Provide the [X, Y] coordinate of the cell's center where the given text is located.  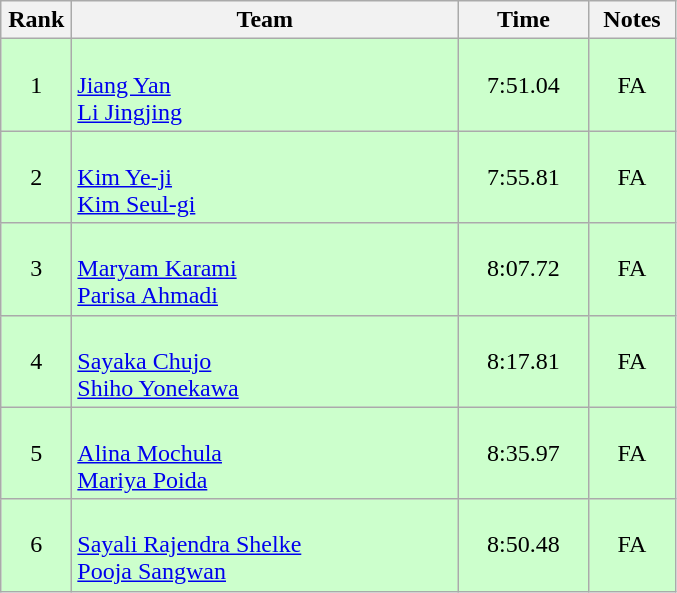
4 [36, 361]
Rank [36, 20]
8:07.72 [524, 269]
Alina MochulaMariya Poida [265, 453]
Maryam KaramiParisa Ahmadi [265, 269]
Sayali Rajendra ShelkePooja Sangwan [265, 545]
Kim Ye-jiKim Seul-gi [265, 177]
8:50.48 [524, 545]
Team [265, 20]
8:35.97 [524, 453]
7:55.81 [524, 177]
5 [36, 453]
Time [524, 20]
3 [36, 269]
2 [36, 177]
Jiang YanLi Jingjing [265, 85]
Notes [632, 20]
8:17.81 [524, 361]
6 [36, 545]
7:51.04 [524, 85]
Sayaka ChujoShiho Yonekawa [265, 361]
1 [36, 85]
